Capture the cell that displays the provided text and extract its (x, y) central coordinate. 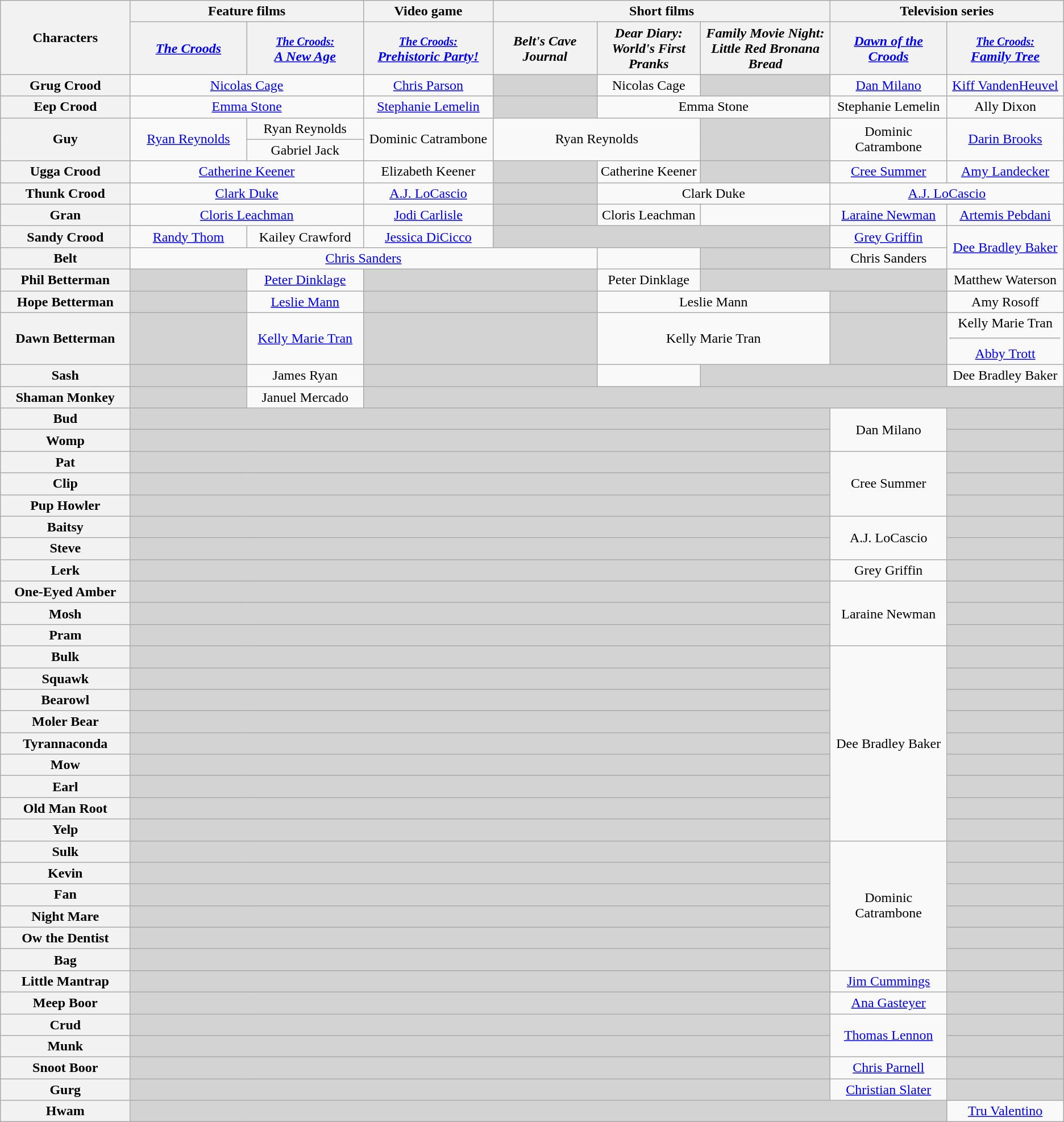
Dear Diary: World's First Pranks (649, 48)
The Croods:Prehistoric Party! (428, 48)
Video game (428, 11)
Jodi Carlisle (428, 215)
Christian Slater (889, 1090)
Kelly Marie TranAbby Trott (1005, 339)
Pat (65, 462)
Snoot Boor (65, 1068)
Kiff VandenHeuvel (1005, 85)
Januel Mercado (305, 397)
The Croods:Family Tree (1005, 48)
Steve (65, 548)
Lerk (65, 570)
Ana Gasteyer (889, 1003)
Short films (662, 11)
Mosh (65, 613)
Randy Thom (189, 236)
Moler Bear (65, 722)
Womp (65, 441)
Little Mantrap (65, 981)
Pup Howler (65, 505)
Elizabeth Keener (428, 172)
Gabriel Jack (305, 150)
Belt (65, 258)
Dawn of the Croods (889, 48)
Family Movie Night: Little Red Bronana Bread (765, 48)
Feature films (247, 11)
Dawn Betterman (65, 339)
Fan (65, 895)
Shaman Monkey (65, 397)
Yelp (65, 830)
Squawk (65, 678)
Earl (65, 787)
Night Mare (65, 916)
The Croods:A New Age (305, 48)
Amy Rosoff (1005, 302)
Ugga Crood (65, 172)
Jessica DiCicco (428, 236)
Hope Betterman (65, 302)
Eep Crood (65, 107)
The Croods (189, 48)
Crud (65, 1025)
Clip (65, 484)
Meep Boor (65, 1003)
One-Eyed Amber (65, 592)
Matthew Waterson (1005, 280)
Gurg (65, 1090)
Ally Dixon (1005, 107)
Bud (65, 419)
Grug Crood (65, 85)
Kailey Crawford (305, 236)
Baitsy (65, 527)
Gran (65, 215)
Sandy Crood (65, 236)
Sash (65, 376)
Phil Betterman (65, 280)
Old Man Root (65, 808)
Jim Cummings (889, 981)
Characters (65, 38)
Bulk (65, 656)
Kevin (65, 873)
Munk (65, 1046)
Guy (65, 139)
Ow the Dentist (65, 938)
Chris Parson (428, 85)
Amy Landecker (1005, 172)
Sulk (65, 851)
Artemis Pebdani (1005, 215)
Pram (65, 635)
Thomas Lennon (889, 1036)
Chris Parnell (889, 1068)
Bearowl (65, 700)
Tyrannaconda (65, 743)
Thunk Crood (65, 193)
Bag (65, 959)
Television series (947, 11)
Mow (65, 765)
Belt's Cave Journal (545, 48)
Tru Valentino (1005, 1111)
Darin Brooks (1005, 139)
Hwam (65, 1111)
James Ryan (305, 376)
